For the text-containing cell, return its midpoint in [x, y] coordinate format. 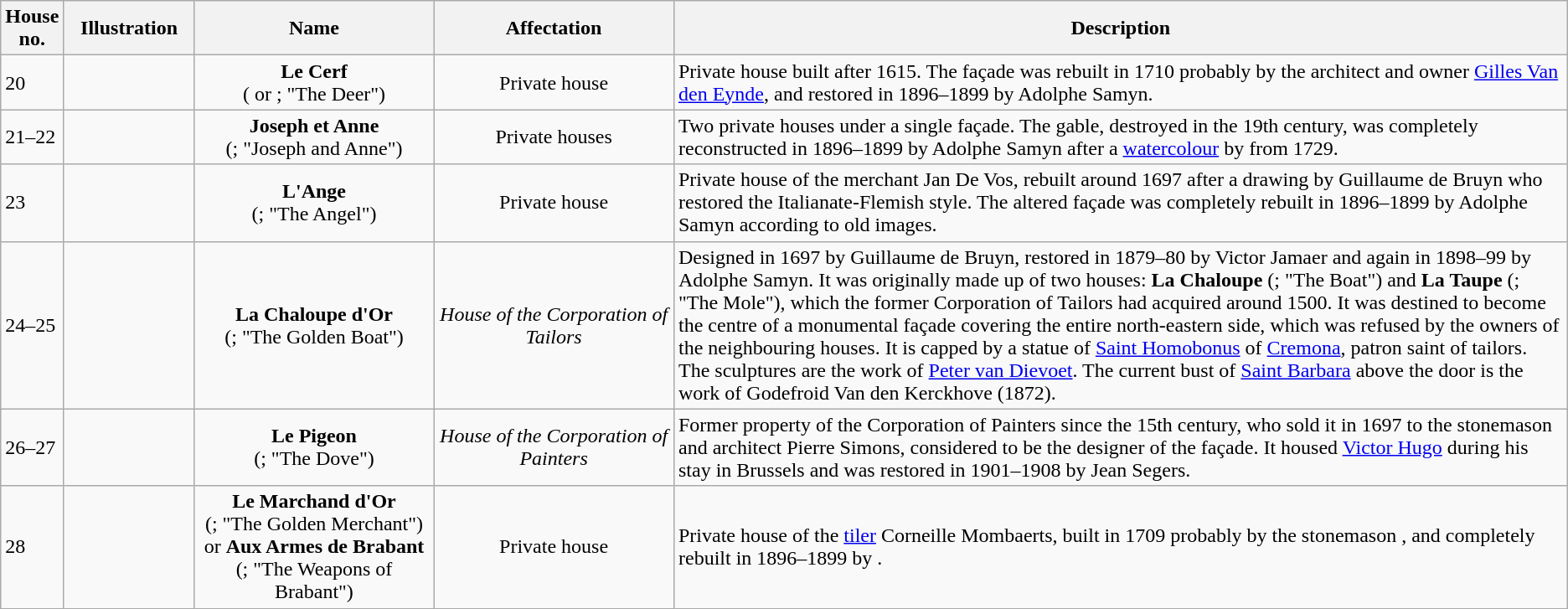
Name [313, 28]
Illustration [129, 28]
20 [32, 82]
Le Pigeon(; "The Dove") [313, 447]
House of the Corporation of Painters [554, 447]
Private houses [554, 137]
L'Ange(; "The Angel") [313, 203]
House of the Corporation of Tailors [554, 325]
Private house of the tiler Corneille Mombaerts, built in 1709 probably by the stonemason , and completely rebuilt in 1896–1899 by . [1121, 547]
Le Marchand d'Or(; "The Golden Merchant") or Aux Armes de Brabant(; "The Weapons of Brabant") [313, 547]
28 [32, 547]
Houseno. [32, 28]
26–27 [32, 447]
21–22 [32, 137]
Affectation [554, 28]
Le Cerf( or ; "The Deer") [313, 82]
24–25 [32, 325]
La Chaloupe d'Or(; "The Golden Boat") [313, 325]
Joseph et Anne(; "Joseph and Anne") [313, 137]
23 [32, 203]
Description [1121, 28]
